Find where the given text appears and provide that cell's center as [X, Y] coordinate. 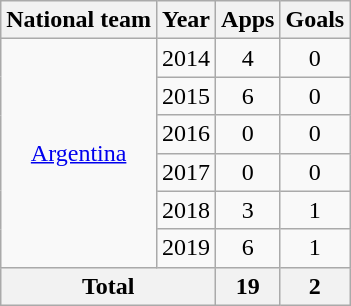
Year [186, 20]
Argentina [79, 153]
2019 [186, 248]
4 [248, 58]
2014 [186, 58]
2 [315, 286]
Total [108, 286]
19 [248, 286]
2018 [186, 210]
2017 [186, 172]
3 [248, 210]
Goals [315, 20]
Apps [248, 20]
2016 [186, 134]
National team [79, 20]
2015 [186, 96]
